For the text-containing cell, return its midpoint in (x, y) coordinate format. 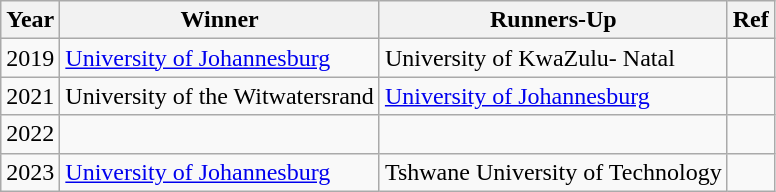
Year (30, 20)
Winner (220, 20)
Runners-Up (553, 20)
University of the Witwatersrand (220, 96)
2022 (30, 134)
Tshwane University of Technology (553, 172)
2021 (30, 96)
2019 (30, 58)
University of KwaZulu- Natal (553, 58)
Ref (750, 20)
2023 (30, 172)
